Extract the [X, Y] coordinate from the center of the cell holding the provided text.  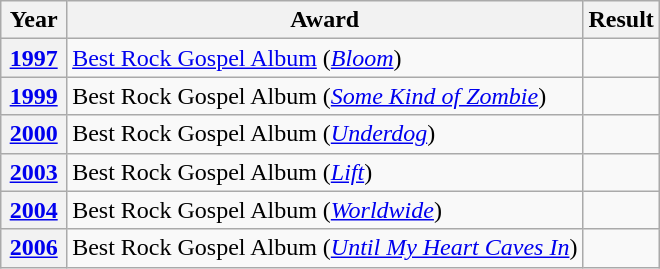
Best Rock Gospel Album (Lift) [325, 172]
Best Rock Gospel Album (Bloom) [325, 58]
Result [621, 20]
2006 [34, 248]
Award [325, 20]
Best Rock Gospel Album (Worldwide) [325, 210]
Best Rock Gospel Album (Some Kind of Zombie) [325, 96]
Best Rock Gospel Album (Underdog) [325, 134]
Best Rock Gospel Album (Until My Heart Caves In) [325, 248]
1999 [34, 96]
2004 [34, 210]
2000 [34, 134]
2003 [34, 172]
Year [34, 20]
1997 [34, 58]
